Scan for the cell matching the given text and deliver its (X, Y) coordinate at center. 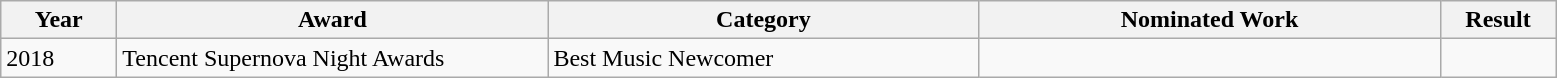
Year (59, 20)
Result (1498, 20)
Category (764, 20)
Best Music Newcomer (764, 58)
Nominated Work (1210, 20)
Tencent Supernova Night Awards (332, 58)
Award (332, 20)
2018 (59, 58)
